Provide the [X, Y] coordinate of the cell's center where the given text is located.  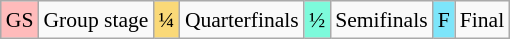
GS [20, 20]
Quarterfinals [242, 20]
½ [317, 20]
Semifinals [381, 20]
F [444, 20]
Group stage [96, 20]
¼ [166, 20]
Final [482, 20]
